Output the (X, Y) coordinate of the center of the cell containing the given text.  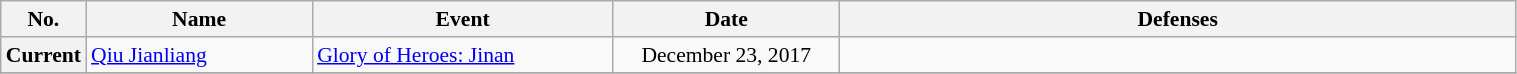
Current (44, 55)
Name (199, 19)
December 23, 2017 (726, 55)
Date (726, 19)
Defenses (1178, 19)
Event (462, 19)
No. (44, 19)
Glory of Heroes: Jinan (462, 55)
Qiu Jianliang (199, 55)
